Return the [x, y] coordinate for the center point of the cell that contains the specified text.  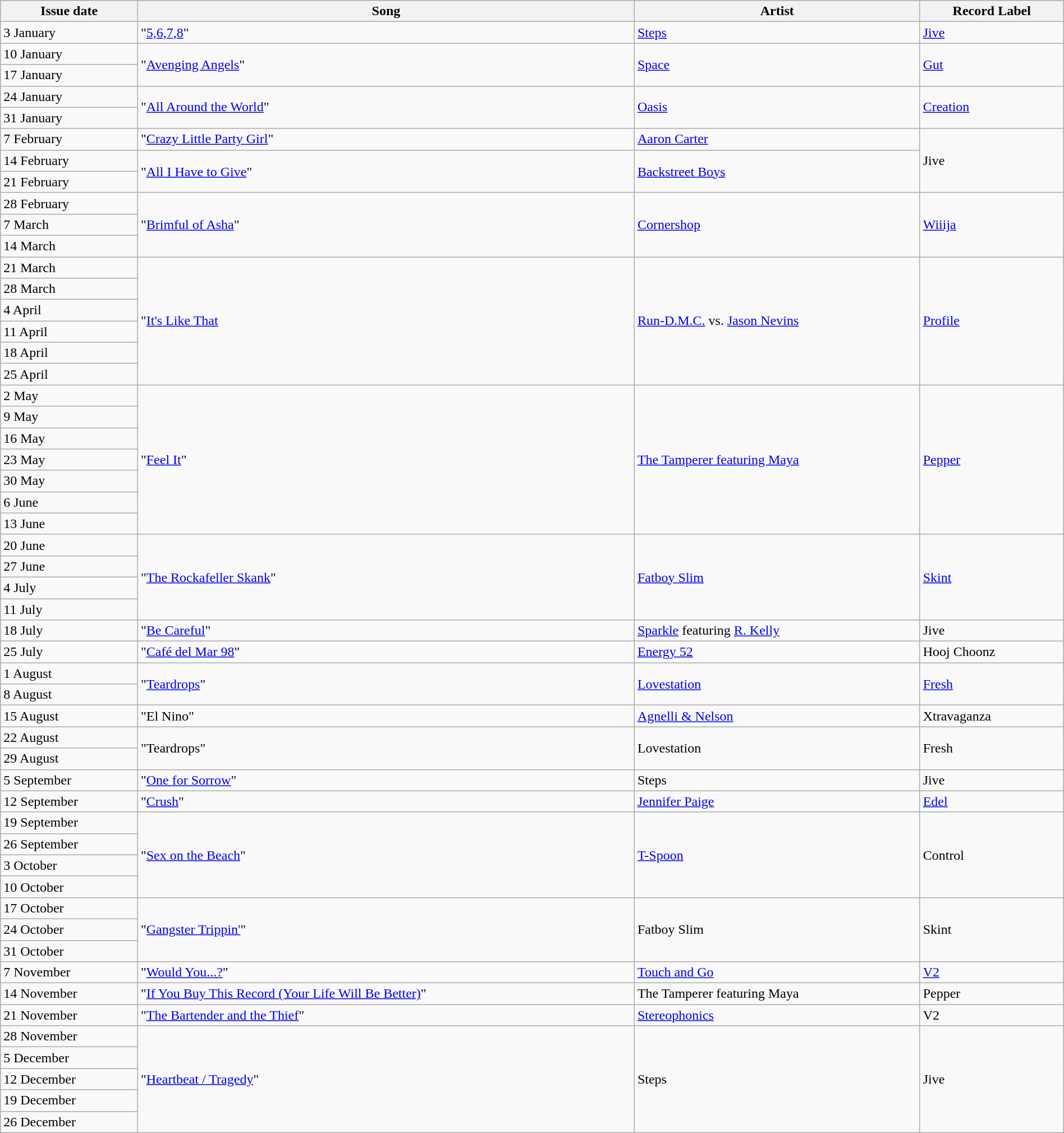
Issue date [70, 11]
Aaron Carter [777, 139]
"Crush" [386, 801]
9 May [70, 417]
15 August [70, 716]
Jennifer Paige [777, 801]
Song [386, 11]
11 July [70, 609]
"El Nino" [386, 716]
28 February [70, 203]
Record Label [992, 11]
Profile [992, 321]
"The Bartender and the Thief" [386, 1015]
23 May [70, 460]
25 April [70, 374]
Touch and Go [777, 973]
Creation [992, 107]
"All Around the World" [386, 107]
5 September [70, 780]
17 October [70, 908]
"Avenging Angels" [386, 65]
21 March [70, 268]
3 January [70, 33]
Hooj Choonz [992, 652]
18 April [70, 353]
12 December [70, 1079]
29 August [70, 759]
7 February [70, 139]
"Would You...?" [386, 973]
19 December [70, 1100]
13 June [70, 524]
Control [992, 855]
16 May [70, 438]
5 December [70, 1058]
3 October [70, 865]
Edel [992, 801]
T-Spoon [777, 855]
"5,6,7,8" [386, 33]
Sparkle featuring R. Kelly [777, 631]
22 August [70, 737]
7 November [70, 973]
12 September [70, 801]
31 October [70, 951]
"The Rockafeller Skank" [386, 577]
"Heartbeat / Tragedy" [386, 1079]
7 March [70, 224]
30 May [70, 481]
31 January [70, 118]
"Be Careful" [386, 631]
14 March [70, 246]
10 October [70, 887]
Artist [777, 11]
"It's Like That [386, 321]
6 June [70, 502]
28 March [70, 289]
"Café del Mar 98" [386, 652]
26 September [70, 844]
28 November [70, 1036]
11 April [70, 332]
8 August [70, 695]
17 January [70, 75]
24 October [70, 929]
26 December [70, 1122]
"Feel It" [386, 460]
21 November [70, 1015]
24 January [70, 97]
"All I Have to Give" [386, 171]
10 January [70, 54]
25 July [70, 652]
4 April [70, 310]
Energy 52 [777, 652]
Space [777, 65]
Stereophonics [777, 1015]
Wiiija [992, 224]
2 May [70, 396]
Backstreet Boys [777, 171]
"One for Sorrow" [386, 780]
Oasis [777, 107]
27 June [70, 566]
"Crazy Little Party Girl" [386, 139]
Agnelli & Nelson [777, 716]
20 June [70, 545]
Xtravaganza [992, 716]
1 August [70, 673]
19 September [70, 823]
14 February [70, 160]
4 July [70, 588]
Gut [992, 65]
18 July [70, 631]
"Gangster Trippin'" [386, 929]
14 November [70, 994]
Cornershop [777, 224]
21 February [70, 182]
"If You Buy This Record (Your Life Will Be Better)" [386, 994]
"Sex on the Beach" [386, 855]
"Brimful of Asha" [386, 224]
Run-D.M.C. vs. Jason Nevins [777, 321]
